Detect which cell encompasses the target text, then output its [X, Y] center coordinate. 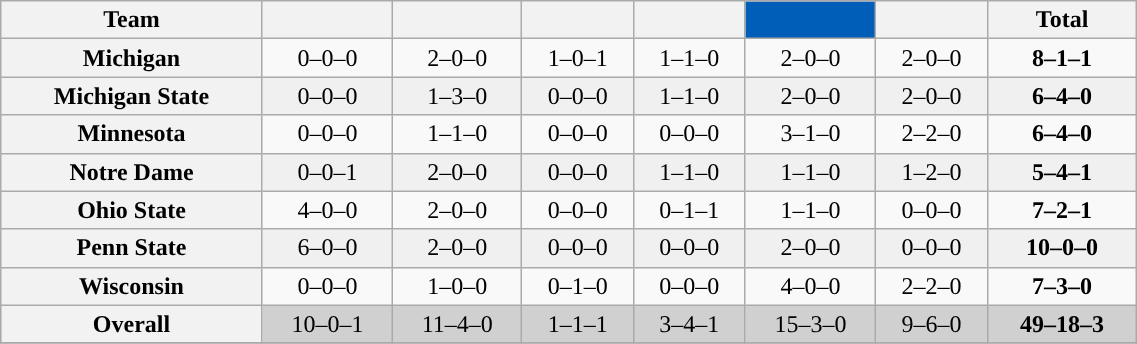
0–0–1 [328, 172]
1–0–1 [578, 58]
Notre Dame [132, 172]
Ohio State [132, 210]
15–3–0 [810, 324]
Penn State [132, 248]
Wisconsin [132, 286]
7–3–0 [1062, 286]
1–0–0 [458, 286]
Team [132, 20]
10–0–1 [328, 324]
3–1–0 [810, 134]
Michigan [132, 58]
Total [1062, 20]
10–0–0 [1062, 248]
Overall [132, 324]
8–1–1 [1062, 58]
Michigan State [132, 96]
11–4–0 [458, 324]
Minnesota [132, 134]
9–6–0 [932, 324]
5–4–1 [1062, 172]
1–1–1 [578, 324]
49–18–3 [1062, 324]
3–4–1 [690, 324]
1–3–0 [458, 96]
6–0–0 [328, 248]
1–2–0 [932, 172]
0–1–0 [578, 286]
0–1–1 [690, 210]
7–2–1 [1062, 210]
